Capture the cell that displays the provided text and extract its [x, y] central coordinate. 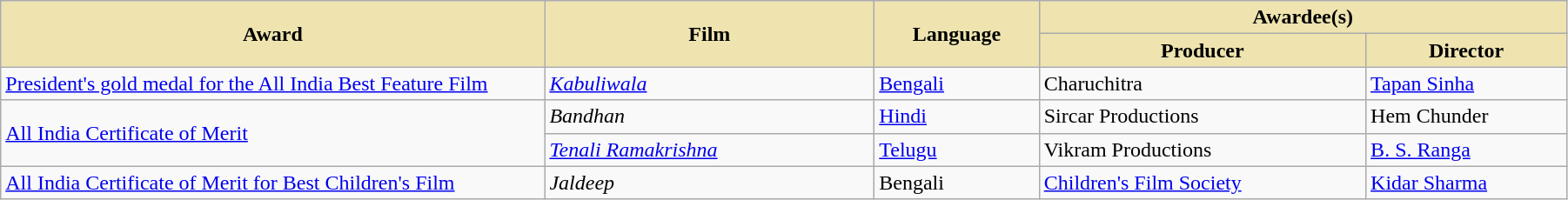
Children's Film Society [1203, 183]
Charuchitra [1203, 83]
Award [273, 34]
Tapan Sinha [1467, 83]
Director [1467, 50]
B. S. Ranga [1467, 150]
Telugu [957, 150]
Awardee(s) [1303, 17]
Language [957, 34]
Jaldeep [710, 183]
Tenali Ramakrishna [710, 150]
All India Certificate of Merit for Best Children's Film [273, 183]
Vikram Productions [1203, 150]
Producer [1203, 50]
Hem Chunder [1467, 117]
President's gold medal for the All India Best Feature Film [273, 83]
Film [710, 34]
Kidar Sharma [1467, 183]
Hindi [957, 117]
Sircar Productions [1203, 117]
Kabuliwala [710, 83]
All India Certificate of Merit [273, 133]
Bandhan [710, 117]
